From the cell containing the given text, extract its center point as (x, y) coordinate. 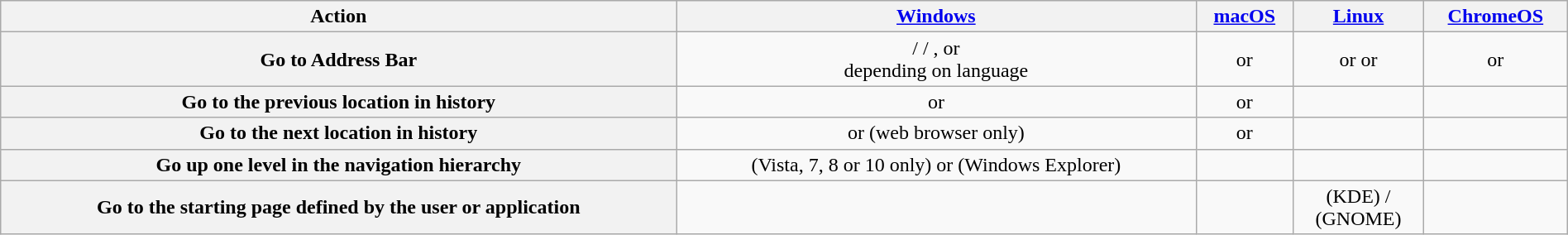
Action (339, 17)
or or (1359, 60)
(KDE) / (GNOME) (1359, 207)
/ / , or depending on language (936, 60)
macOS (1245, 17)
Go to the next location in history (339, 133)
Go to the previous location in history (339, 102)
(Vista, 7, 8 or 10 only) or (Windows Explorer) (936, 165)
Go to the starting page defined by the user or application (339, 207)
Go to Address Bar (339, 60)
ChromeOS (1495, 17)
Go up one level in the navigation hierarchy (339, 165)
Linux (1359, 17)
Windows (936, 17)
or (web browser only) (936, 133)
